Extract the (X, Y) coordinate from the center of the cell holding the provided text.  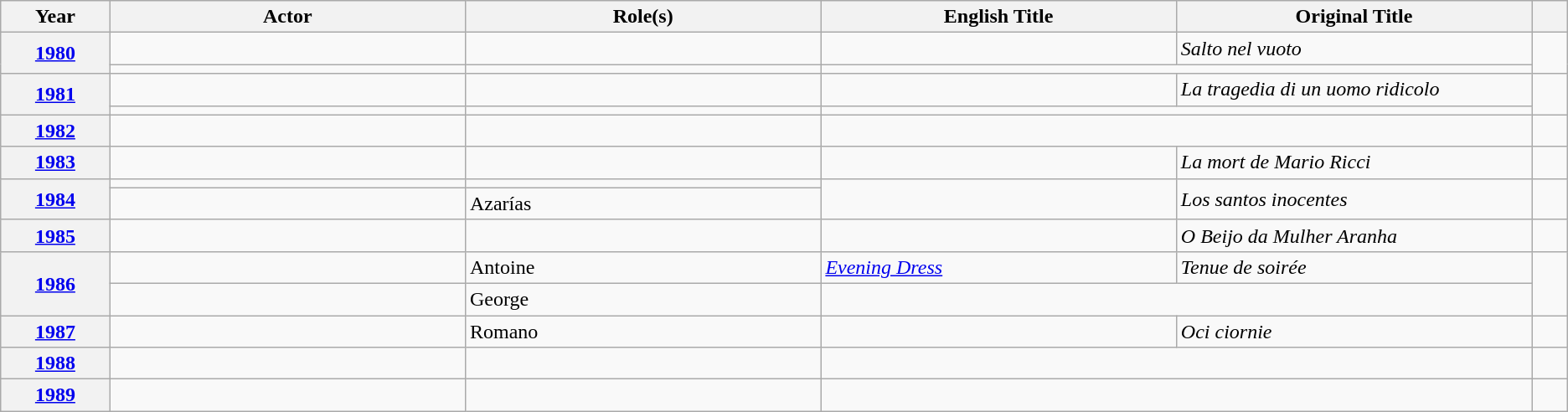
1988 (55, 363)
1983 (55, 162)
Azarías (642, 203)
Romano (642, 331)
Tenue de soirée (1354, 267)
George (642, 299)
La mort de Mario Ricci (1354, 162)
Year (55, 17)
Role(s) (642, 17)
Original Title (1354, 17)
Los santos inocentes (1354, 199)
Actor (287, 17)
Evening Dress (998, 267)
1985 (55, 235)
English Title (998, 17)
Salto nel vuoto (1354, 49)
Antoine (642, 267)
1984 (55, 199)
1980 (55, 54)
1986 (55, 283)
O Beijo da Mulher Aranha (1354, 235)
1987 (55, 331)
1982 (55, 131)
1981 (55, 94)
Oci ciornie (1354, 331)
1989 (55, 395)
La tragedia di un uomo ridicolo (1354, 90)
